Identify which cell holds the provided text, then report its [x, y] central coordinate. 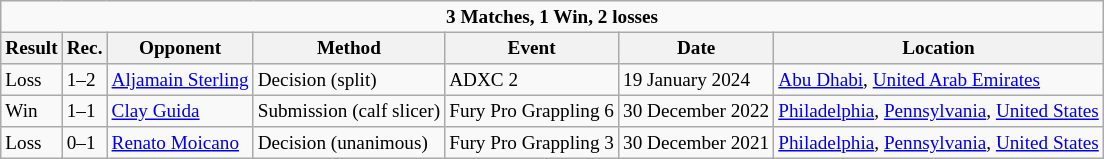
Location [939, 48]
Aljamain Sterling [180, 80]
0–1 [84, 143]
3 Matches, 1 Win, 2 losses [552, 17]
Event [532, 48]
Fury Pro Grappling 3 [532, 143]
Method [348, 48]
Abu Dhabi, United Arab Emirates [939, 80]
Rec. [84, 48]
Submission (calf slicer) [348, 111]
Result [32, 48]
1–2 [84, 80]
Decision (unanimous) [348, 143]
ADXC 2 [532, 80]
Fury Pro Grappling 6 [532, 111]
Date [696, 48]
30 December 2022 [696, 111]
Clay Guida [180, 111]
30 December 2021 [696, 143]
1–1 [84, 111]
Decision (split) [348, 80]
Win [32, 111]
Opponent [180, 48]
19 January 2024 [696, 80]
Renato Moicano [180, 143]
